Provide the [X, Y] coordinate of the cell's center where the given text is located.  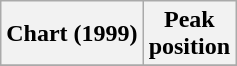
Peakposition [189, 34]
Chart (1999) [72, 34]
